Provide the [X, Y] coordinate of the cell's center where the given text is located.  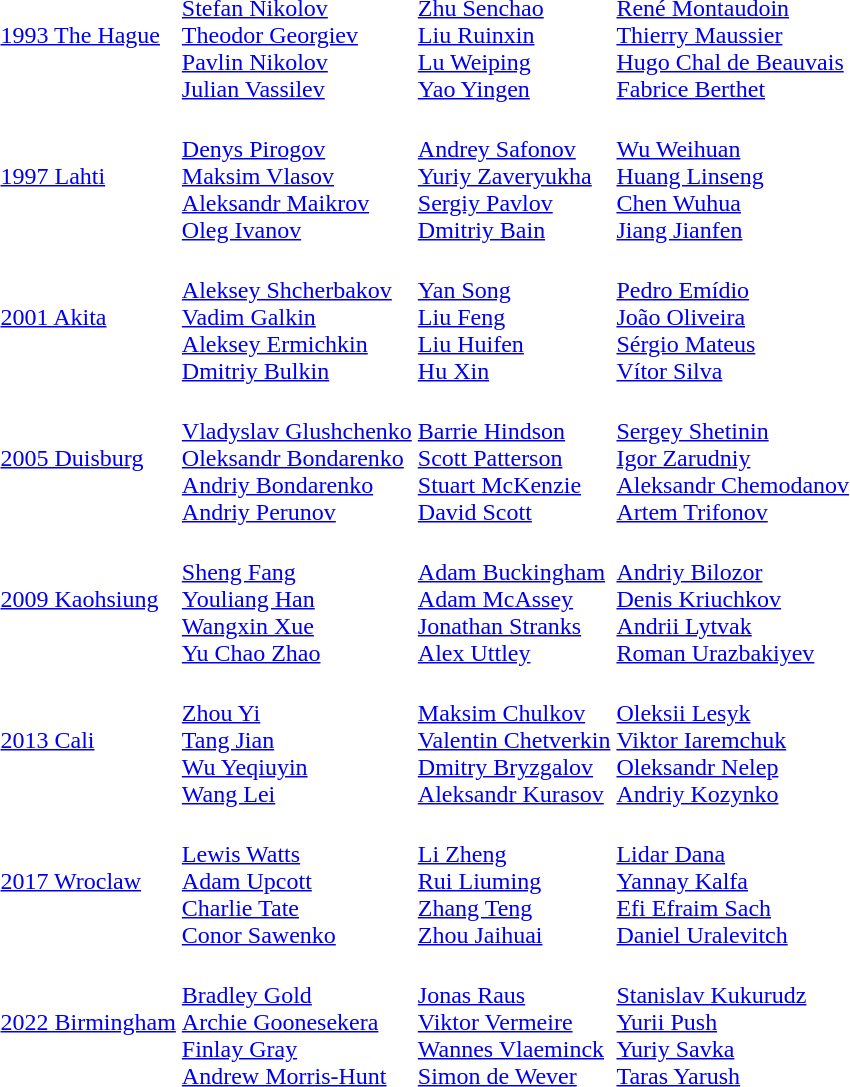
Zhou YiTang JianWu YeqiuyinWang Lei [296, 740]
Denys PirogovMaksim VlasovAleksandr MaikrovOleg Ivanov [296, 176]
Aleksey ShcherbakovVadim GalkinAleksey ErmichkinDmitriy Bulkin [296, 317]
Adam BuckinghamAdam McAsseyJonathan StranksAlex Uttley [514, 599]
Andrey SafonovYuriy ZaveryukhaSergiy PavlovDmitriy Bain [514, 176]
Sheng FangYouliang HanWangxin XueYu Chao Zhao [296, 599]
Li ZhengRui LiumingZhang TengZhou Jaihuai [514, 881]
Barrie HindsonScott PattersonStuart McKenzieDavid Scott [514, 458]
Maksim ChulkovValentin Chetverkin Dmitry BryzgalovAleksandr Kurasov [514, 740]
Yan SongLiu FengLiu HuifenHu Xin [514, 317]
Lewis WattsAdam UpcottCharlie TateConor Sawenko [296, 881]
Vladyslav GlushchenkoOleksandr BondarenkoAndriy Bondarenko Andriy Perunov [296, 458]
